Capture the cell that displays the provided text and extract its [x, y] central coordinate. 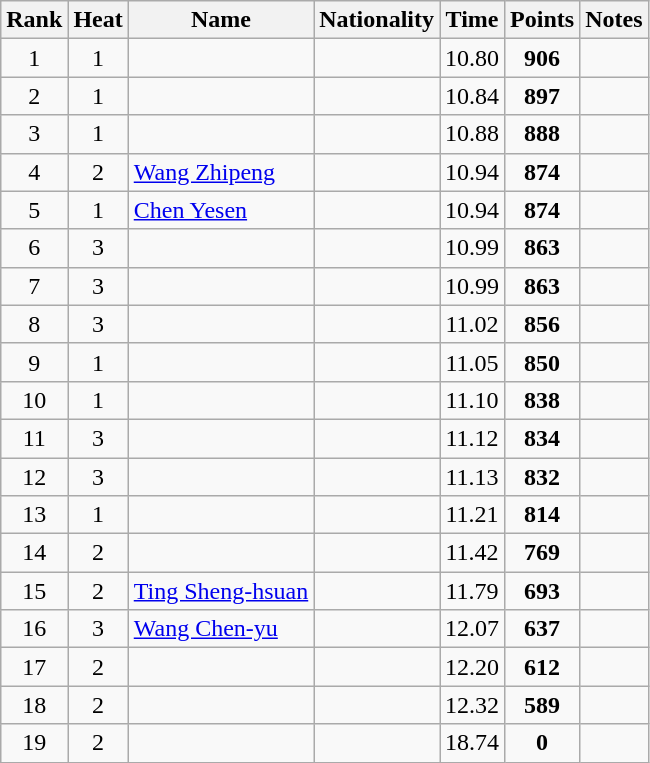
Points [542, 20]
814 [542, 515]
18 [34, 705]
856 [542, 324]
18.74 [472, 743]
7 [34, 286]
693 [542, 591]
637 [542, 629]
Ting Sheng-hsuan [221, 591]
834 [542, 438]
19 [34, 743]
16 [34, 629]
9 [34, 362]
10 [34, 400]
13 [34, 515]
11.02 [472, 324]
832 [542, 477]
12.07 [472, 629]
589 [542, 705]
612 [542, 667]
838 [542, 400]
8 [34, 324]
Notes [614, 20]
0 [542, 743]
11.10 [472, 400]
Rank [34, 20]
11.12 [472, 438]
11.13 [472, 477]
Wang Zhipeng [221, 172]
15 [34, 591]
11.21 [472, 515]
4 [34, 172]
Heat [98, 20]
906 [542, 58]
Wang Chen-yu [221, 629]
897 [542, 96]
Time [472, 20]
Chen Yesen [221, 210]
12.20 [472, 667]
5 [34, 210]
11.42 [472, 553]
10.88 [472, 134]
17 [34, 667]
12.32 [472, 705]
6 [34, 248]
Name [221, 20]
888 [542, 134]
850 [542, 362]
10.80 [472, 58]
14 [34, 553]
12 [34, 477]
11.05 [472, 362]
10.84 [472, 96]
11.79 [472, 591]
Nationality [377, 20]
11 [34, 438]
769 [542, 553]
